Extract the [X, Y] coordinate from the center of the cell holding the provided text.  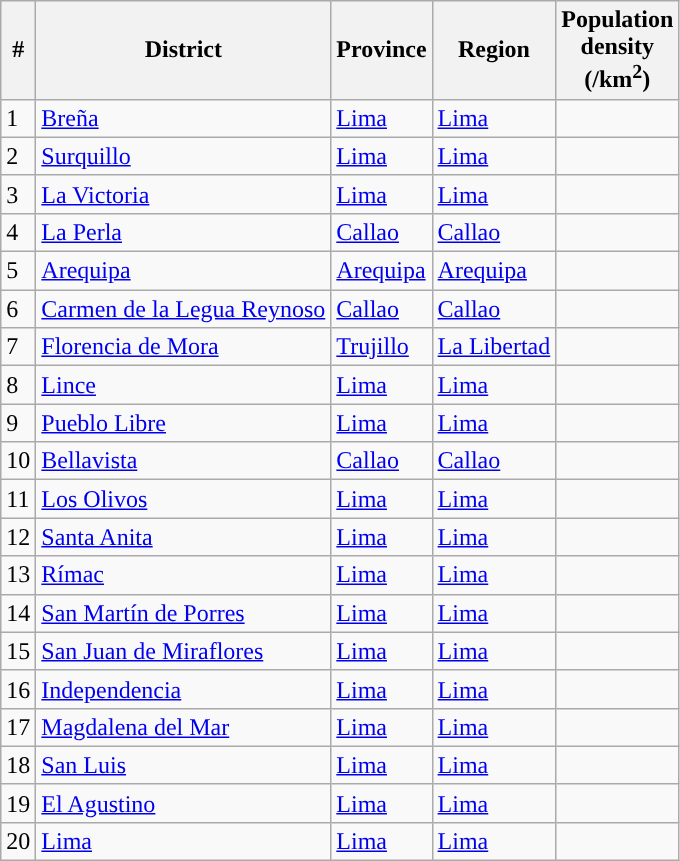
18 [18, 765]
San Martín de Porres [184, 613]
Surquillo [184, 156]
2 [18, 156]
Trujillo [382, 347]
1 [18, 118]
7 [18, 347]
14 [18, 613]
Magdalena del Mar [184, 727]
Santa Anita [184, 537]
15 [18, 651]
Independencia [184, 689]
San Luis [184, 765]
6 [18, 309]
El Agustino [184, 803]
Populationdensity(/km2) [618, 50]
19 [18, 803]
Lince [184, 385]
Breña [184, 118]
20 [18, 841]
12 [18, 537]
3 [18, 194]
Los Olivos [184, 499]
District [184, 50]
Carmen de la Legua Reynoso [184, 309]
11 [18, 499]
9 [18, 423]
Rímac [184, 575]
Florencia de Mora [184, 347]
San Juan de Miraflores [184, 651]
Region [494, 50]
5 [18, 271]
8 [18, 385]
# [18, 50]
13 [18, 575]
La Perla [184, 232]
10 [18, 461]
Province [382, 50]
17 [18, 727]
4 [18, 232]
La Libertad [494, 347]
Pueblo Libre [184, 423]
Bellavista [184, 461]
16 [18, 689]
La Victoria [184, 194]
